Scan for the cell matching the given text and deliver its [x, y] coordinate at center. 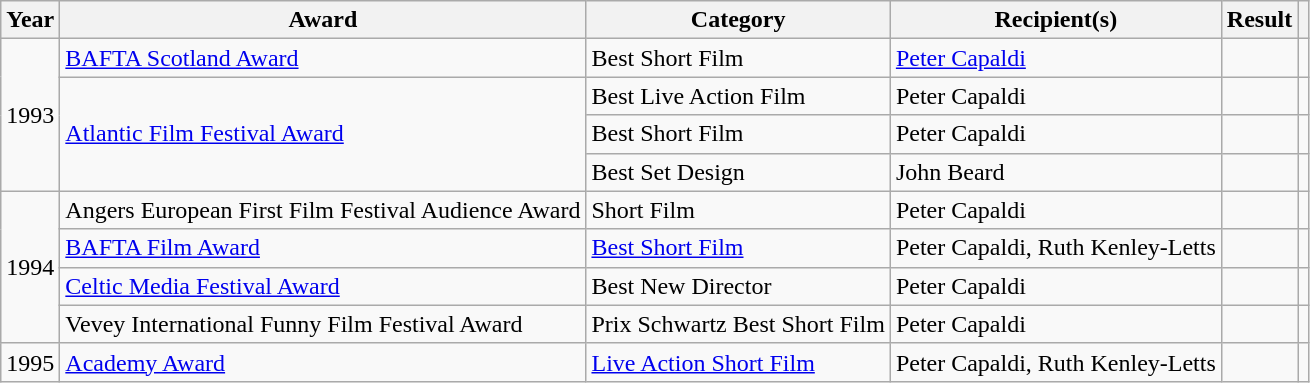
Recipient(s) [1056, 20]
Vevey International Funny Film Festival Award [323, 324]
Celtic Media Festival Award [323, 286]
Atlantic Film Festival Award [323, 134]
Angers European First Film Festival Audience Award [323, 210]
Best Set Design [738, 172]
Best New Director [738, 286]
1994 [30, 267]
John Beard [1056, 172]
Year [30, 20]
Category [738, 20]
Live Action Short Film [738, 362]
Award [323, 20]
BAFTA Film Award [323, 248]
Academy Award [323, 362]
Result [1259, 20]
BAFTA Scotland Award [323, 58]
1995 [30, 362]
Prix Schwartz Best Short Film [738, 324]
1993 [30, 115]
Short Film [738, 210]
Best Live Action Film [738, 96]
